Find where the given text appears and provide that cell's center as (X, Y) coordinate. 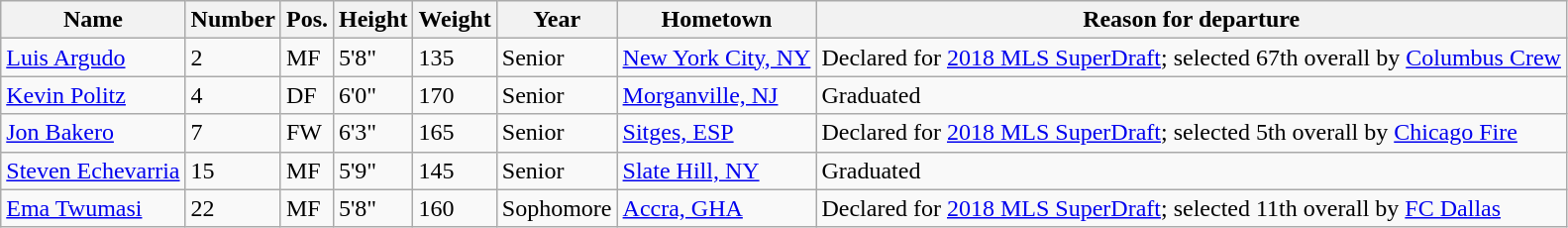
Kevin Politz (93, 95)
6'3" (373, 133)
6'0" (373, 95)
Number (233, 20)
DF (307, 95)
Accra, GHA (717, 208)
165 (455, 133)
Declared for 2018 MLS SuperDraft; selected 11th overall by FC Dallas (1192, 208)
Jon Bakero (93, 133)
Name (93, 20)
Luis Argudo (93, 57)
2 (233, 57)
Slate Hill, NY (717, 171)
Weight (455, 20)
145 (455, 171)
Reason for departure (1192, 20)
Morganville, NJ (717, 95)
7 (233, 133)
Pos. (307, 20)
FW (307, 133)
4 (233, 95)
22 (233, 208)
Declared for 2018 MLS SuperDraft; selected 5th overall by Chicago Fire (1192, 133)
15 (233, 171)
Sophomore (557, 208)
Year (557, 20)
Steven Echevarria (93, 171)
Sitges, ESP (717, 133)
135 (455, 57)
Declared for 2018 MLS SuperDraft; selected 67th overall by Columbus Crew (1192, 57)
5'9" (373, 171)
Ema Twumasi (93, 208)
Height (373, 20)
160 (455, 208)
New York City, NY (717, 57)
Hometown (717, 20)
170 (455, 95)
